Output the (X, Y) coordinate of the center of the cell containing the given text.  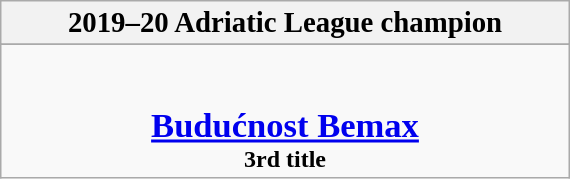
Budućnost Bemax 3rd title (284, 112)
2019–20 Adriatic League champion (284, 23)
